Identify which cell holds the provided text, then report its (X, Y) central coordinate. 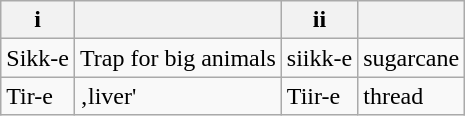
Tir-e (38, 96)
thread (412, 96)
Trap for big animals (178, 58)
Sikk-e (38, 58)
siikk-e (319, 58)
i (38, 20)
‚liver' (178, 96)
Tiir-e (319, 96)
sugarcane (412, 58)
ii (319, 20)
